For the text-containing cell, return its midpoint in [X, Y] coordinate format. 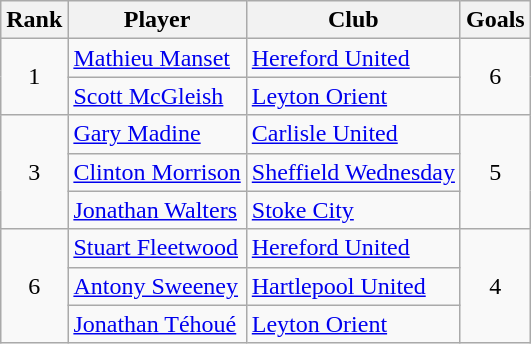
Jonathan Téhoué [157, 324]
Stuart Fleetwood [157, 248]
Mathieu Manset [157, 58]
Goals [495, 20]
Clinton Morrison [157, 172]
Player [157, 20]
1 [34, 77]
5 [495, 172]
Carlisle United [353, 134]
Scott McGleish [157, 96]
3 [34, 172]
Hartlepool United [353, 286]
Stoke City [353, 210]
Jonathan Walters [157, 210]
4 [495, 286]
Gary Madine [157, 134]
Antony Sweeney [157, 286]
Club [353, 20]
Rank [34, 20]
Sheffield Wednesday [353, 172]
